Scan for the cell matching the given text and deliver its [X, Y] coordinate at center. 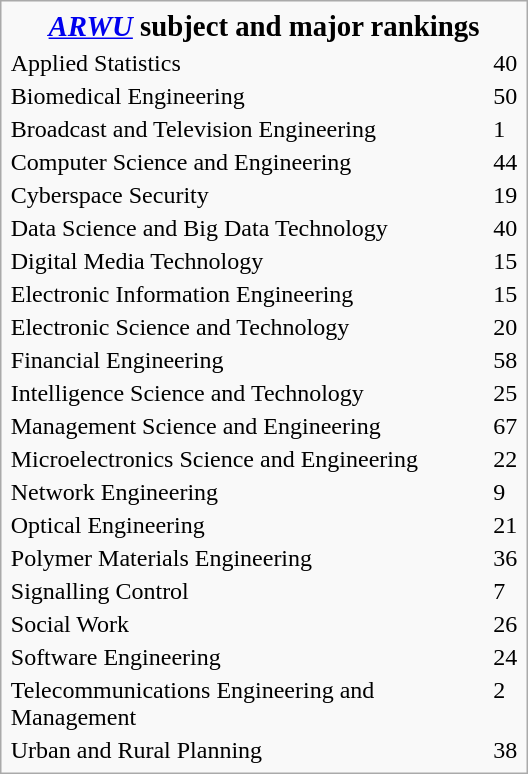
Electronic Science and Technology [248, 327]
Polymer Materials Engineering [248, 558]
Microelectronics Science and Engineering [248, 459]
67 [506, 426]
25 [506, 393]
44 [506, 162]
2 [506, 704]
Urban and Rural Planning [248, 750]
24 [506, 657]
Intelligence Science and Technology [248, 393]
Biomedical Engineering [248, 96]
36 [506, 558]
ARWU subject and major rankings [264, 27]
19 [506, 195]
Applied Statistics [248, 63]
Signalling Control [248, 591]
Digital Media Technology [248, 261]
22 [506, 459]
50 [506, 96]
Software Engineering [248, 657]
20 [506, 327]
Data Science and Big Data Technology [248, 228]
21 [506, 525]
Financial Engineering [248, 360]
Electronic Information Engineering [248, 294]
Cyberspace Security [248, 195]
Optical Engineering [248, 525]
1 [506, 129]
58 [506, 360]
Social Work [248, 624]
38 [506, 750]
26 [506, 624]
Network Engineering [248, 492]
7 [506, 591]
9 [506, 492]
Computer Science and Engineering [248, 162]
Broadcast and Television Engineering [248, 129]
Telecommunications Engineering and Management [248, 704]
Management Science and Engineering [248, 426]
